Find where the given text appears and provide that cell's center as [x, y] coordinate. 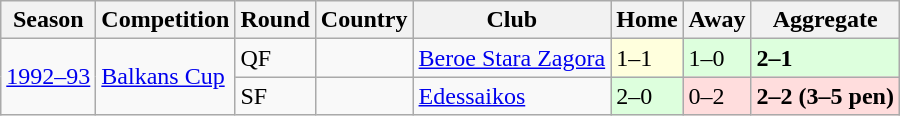
Country [364, 20]
Club [512, 20]
Season [48, 20]
SF [275, 96]
Home [647, 20]
QF [275, 58]
Competition [166, 20]
1–0 [717, 58]
Balkans Cup [166, 77]
Round [275, 20]
2–1 [825, 58]
0–2 [717, 96]
1992–93 [48, 77]
Aggregate [825, 20]
2–2 (3–5 pen) [825, 96]
Beroe Stara Zagora [512, 58]
Away [717, 20]
2–0 [647, 96]
Edessaikos [512, 96]
1–1 [647, 58]
